Return the [x, y] coordinate for the center point of the cell that contains the specified text.  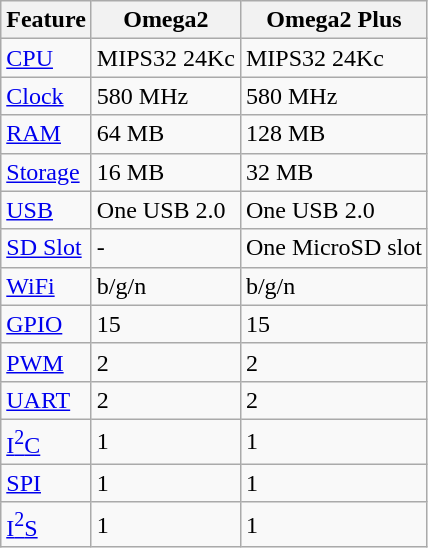
RAM [46, 134]
128 MB [334, 134]
One MicroSD slot [334, 248]
UART [46, 400]
GPIO [46, 324]
Omega2 [166, 20]
Omega2 Plus [334, 20]
16 MB [166, 172]
CPU [46, 58]
I2S [46, 524]
32 MB [334, 172]
Clock [46, 96]
64 MB [166, 134]
I2C [46, 442]
WiFi [46, 286]
SD Slot [46, 248]
Storage [46, 172]
Feature [46, 20]
SPI [46, 483]
USB [46, 210]
PWM [46, 362]
- [166, 248]
